Detect which cell encompasses the target text, then output its [x, y] center coordinate. 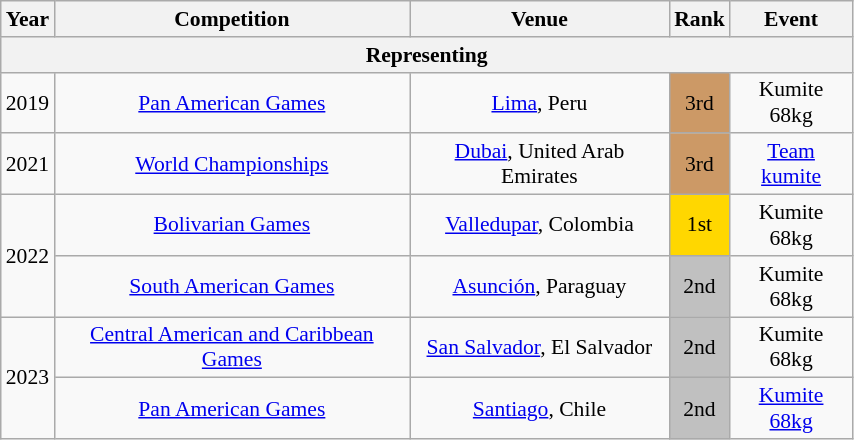
2019 [28, 102]
Competition [232, 19]
Rank [700, 19]
Valledupar, Colombia [540, 226]
World Championships [232, 164]
Santiago, Chile [540, 408]
Lima, Peru [540, 102]
Asunción, Paraguay [540, 286]
Central American and Caribbean Games [232, 348]
2021 [28, 164]
Year [28, 19]
South American Games [232, 286]
Venue [540, 19]
1st [700, 226]
Bolivarian Games [232, 226]
Event [792, 19]
2023 [28, 378]
Dubai, United Arab Emirates [540, 164]
Team kumite [792, 164]
San Salvador, El Salvador [540, 348]
2022 [28, 256]
Representing [427, 55]
